For the text-containing cell, return its midpoint in (X, Y) coordinate format. 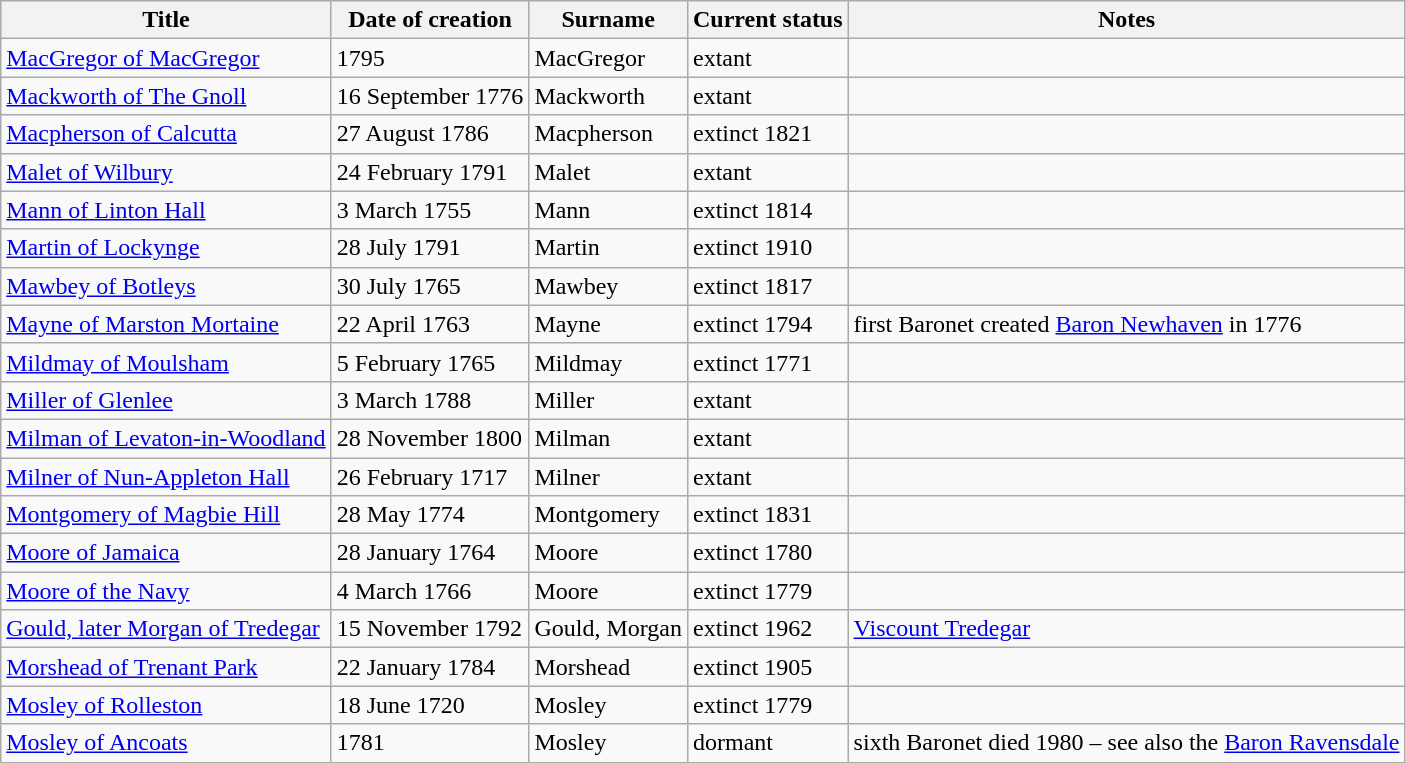
28 November 1800 (430, 438)
4 March 1766 (430, 591)
15 November 1792 (430, 629)
22 January 1784 (430, 667)
28 January 1764 (430, 553)
Martin of Lockynge (166, 248)
extinct 1910 (768, 248)
1795 (430, 58)
Milman (608, 438)
extinct 1821 (768, 134)
Gould, Morgan (608, 629)
18 June 1720 (430, 705)
Mildmay (608, 362)
28 May 1774 (430, 515)
extinct 1817 (768, 286)
24 February 1791 (430, 172)
first Baronet created Baron Newhaven in 1776 (1126, 324)
Mayne of Marston Mortaine (166, 324)
Surname (608, 20)
extinct 1794 (768, 324)
Milman of Levaton-in-Woodland (166, 438)
extinct 1831 (768, 515)
3 March 1788 (430, 400)
30 July 1765 (430, 286)
extinct 1905 (768, 667)
Gould, later Morgan of Tredegar (166, 629)
Moore of Jamaica (166, 553)
Milner of Nun-Appleton Hall (166, 477)
Martin (608, 248)
MacGregor of MacGregor (166, 58)
Morshead (608, 667)
MacGregor (608, 58)
22 April 1763 (430, 324)
Miller (608, 400)
Current status (768, 20)
Notes (1126, 20)
Mackworth of The Gnoll (166, 96)
Mayne (608, 324)
sixth Baronet died 1980 – see also the Baron Ravensdale (1126, 743)
3 March 1755 (430, 210)
Viscount Tredegar (1126, 629)
28 July 1791 (430, 248)
Macpherson (608, 134)
Montgomery (608, 515)
Mosley of Ancoats (166, 743)
Malet of Wilbury (166, 172)
extinct 1780 (768, 553)
5 February 1765 (430, 362)
Moore of the Navy (166, 591)
Mann of Linton Hall (166, 210)
extinct 1962 (768, 629)
Malet (608, 172)
Montgomery of Magbie Hill (166, 515)
Mackworth (608, 96)
26 February 1717 (430, 477)
Date of creation (430, 20)
Mann (608, 210)
27 August 1786 (430, 134)
Mawbey of Botleys (166, 286)
Mildmay of Moulsham (166, 362)
1781 (430, 743)
Title (166, 20)
Milner (608, 477)
Morshead of Trenant Park (166, 667)
dormant (768, 743)
extinct 1771 (768, 362)
16 September 1776 (430, 96)
Mawbey (608, 286)
Macpherson of Calcutta (166, 134)
extinct 1814 (768, 210)
Mosley of Rolleston (166, 705)
Miller of Glenlee (166, 400)
